Determine the [X, Y] coordinate at the center of the cell enclosing the given text.  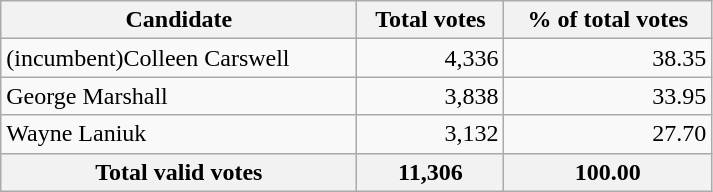
Candidate [179, 20]
3,838 [430, 96]
100.00 [608, 172]
Total valid votes [179, 172]
4,336 [430, 58]
% of total votes [608, 20]
Wayne Laniuk [179, 134]
Total votes [430, 20]
27.70 [608, 134]
38.35 [608, 58]
(incumbent)Colleen Carswell [179, 58]
3,132 [430, 134]
11,306 [430, 172]
George Marshall [179, 96]
33.95 [608, 96]
